Return the (x, y) coordinate for the center point of the cell that contains the specified text.  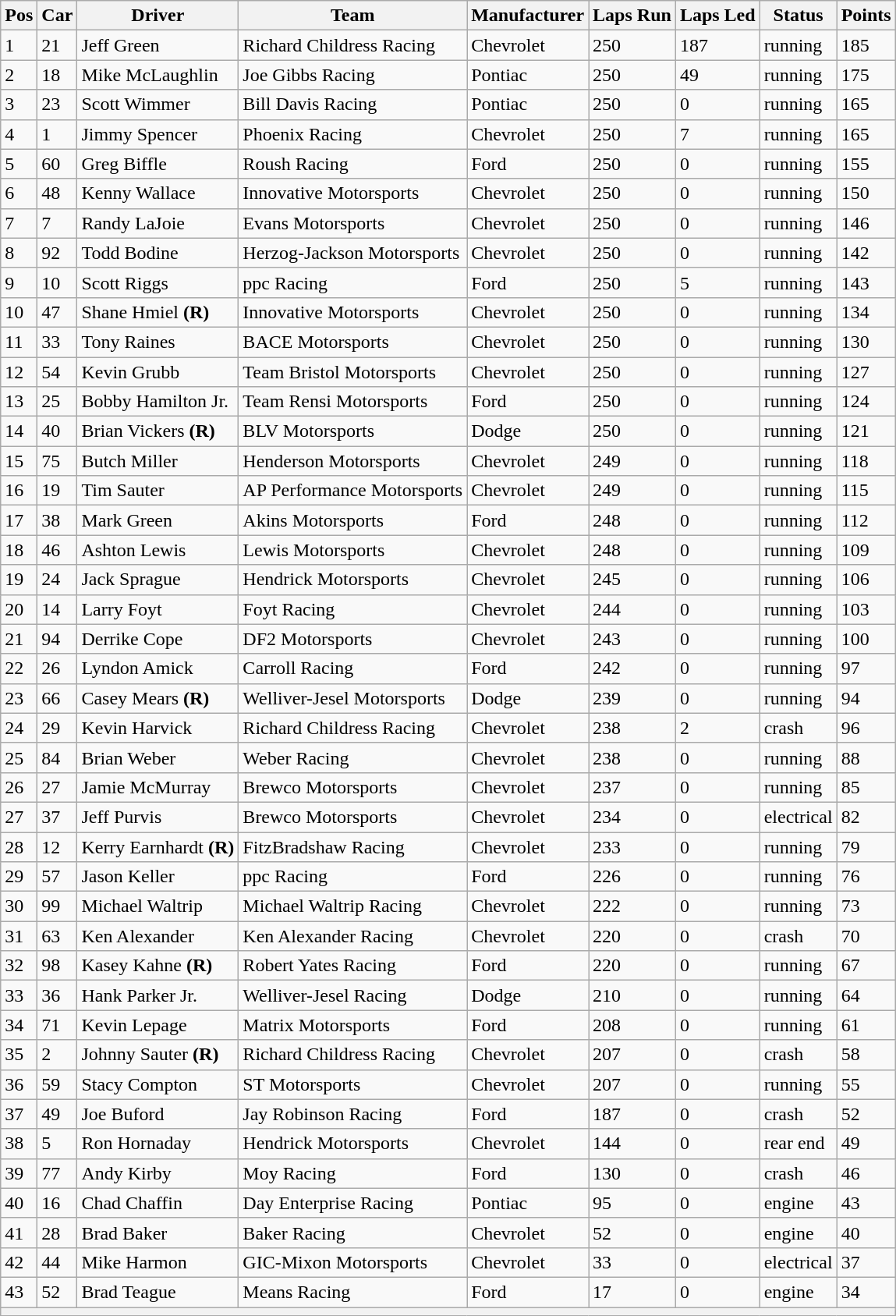
Brian Weber (158, 757)
155 (866, 164)
Kenny Wallace (158, 193)
Chad Chaffin (158, 1203)
Brad Baker (158, 1233)
55 (866, 1084)
244 (632, 609)
Herzog-Jackson Motorsports (352, 253)
150 (866, 193)
Joe Gibbs Racing (352, 75)
77 (58, 1173)
Baker Racing (352, 1233)
121 (866, 431)
4 (19, 134)
Joe Buford (158, 1114)
Shane Hmiel (R) (158, 312)
13 (19, 402)
144 (632, 1144)
Kevin Grubb (158, 372)
95 (632, 1203)
242 (632, 669)
92 (58, 253)
124 (866, 402)
Scott Riggs (158, 282)
Michael Waltrip Racing (352, 906)
DF2 Motorsports (352, 639)
63 (58, 936)
Butch Miller (158, 461)
84 (58, 757)
Lyndon Amick (158, 669)
39 (19, 1173)
71 (58, 1025)
32 (19, 966)
44 (58, 1262)
Jason Keller (158, 877)
233 (632, 846)
134 (866, 312)
61 (866, 1025)
146 (866, 223)
Driver (158, 16)
Welliver-Jesel Motorsports (352, 698)
Welliver-Jesel Racing (352, 995)
Lewis Motorsports (352, 550)
58 (866, 1055)
245 (632, 580)
ST Motorsports (352, 1084)
Brad Teague (158, 1292)
60 (58, 164)
Moy Racing (352, 1173)
Phoenix Racing (352, 134)
Team (352, 16)
Bill Davis Racing (352, 105)
Larry Foyt (158, 609)
Randy LaJoie (158, 223)
41 (19, 1233)
Jay Robinson Racing (352, 1114)
96 (866, 728)
8 (19, 253)
6 (19, 193)
Team Bristol Motorsports (352, 372)
Laps Led (717, 16)
64 (866, 995)
Ken Alexander (158, 936)
31 (19, 936)
48 (58, 193)
Team Rensi Motorsports (352, 402)
82 (866, 817)
Kevin Harvick (158, 728)
Brian Vickers (R) (158, 431)
Jack Sprague (158, 580)
Kerry Earnhardt (R) (158, 846)
Andy Kirby (158, 1173)
Foyt Racing (352, 609)
76 (866, 877)
GIC-Mixon Motorsports (352, 1262)
Tony Raines (158, 342)
Kevin Lepage (158, 1025)
Mike McLaughlin (158, 75)
118 (866, 461)
47 (58, 312)
15 (19, 461)
97 (866, 669)
67 (866, 966)
109 (866, 550)
237 (632, 787)
35 (19, 1055)
Mark Green (158, 520)
Tim Sauter (158, 491)
75 (58, 461)
Status (799, 16)
99 (58, 906)
143 (866, 282)
Jamie McMurray (158, 787)
Derrike Cope (158, 639)
Ashton Lewis (158, 550)
22 (19, 669)
57 (58, 877)
Akins Motorsports (352, 520)
222 (632, 906)
Robert Yates Racing (352, 966)
79 (866, 846)
54 (58, 372)
185 (866, 45)
239 (632, 698)
Manufacturer (528, 16)
20 (19, 609)
Pos (19, 16)
11 (19, 342)
Points (866, 16)
BACE Motorsports (352, 342)
Day Enterprise Racing (352, 1203)
Todd Bodine (158, 253)
Casey Mears (R) (158, 698)
127 (866, 372)
88 (866, 757)
59 (58, 1084)
142 (866, 253)
Matrix Motorsports (352, 1025)
73 (866, 906)
Means Racing (352, 1292)
Michael Waltrip (158, 906)
42 (19, 1262)
66 (58, 698)
115 (866, 491)
rear end (799, 1144)
Scott Wimmer (158, 105)
Laps Run (632, 16)
Jimmy Spencer (158, 134)
3 (19, 105)
30 (19, 906)
Jeff Purvis (158, 817)
Henderson Motorsports (352, 461)
100 (866, 639)
Ken Alexander Racing (352, 936)
175 (866, 75)
9 (19, 282)
Carroll Racing (352, 669)
Johnny Sauter (R) (158, 1055)
243 (632, 639)
Jeff Green (158, 45)
Kasey Kahne (R) (158, 966)
Hank Parker Jr. (158, 995)
226 (632, 877)
112 (866, 520)
AP Performance Motorsports (352, 491)
Evans Motorsports (352, 223)
Mike Harmon (158, 1262)
Stacy Compton (158, 1084)
Bobby Hamilton Jr. (158, 402)
208 (632, 1025)
234 (632, 817)
Ron Hornaday (158, 1144)
70 (866, 936)
Roush Racing (352, 164)
BLV Motorsports (352, 431)
85 (866, 787)
106 (866, 580)
FitzBradshaw Racing (352, 846)
Car (58, 16)
Weber Racing (352, 757)
98 (58, 966)
Greg Biffle (158, 164)
210 (632, 995)
103 (866, 609)
